From the cell containing the given text, extract its center point as (X, Y) coordinate. 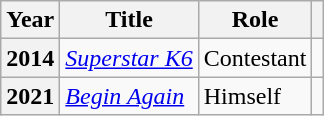
2021 (30, 96)
Year (30, 20)
Superstar K6 (129, 58)
2014 (30, 58)
Begin Again (129, 96)
Role (255, 20)
Title (129, 20)
Contestant (255, 58)
Himself (255, 96)
